From the cell containing the given text, extract its center point as (X, Y) coordinate. 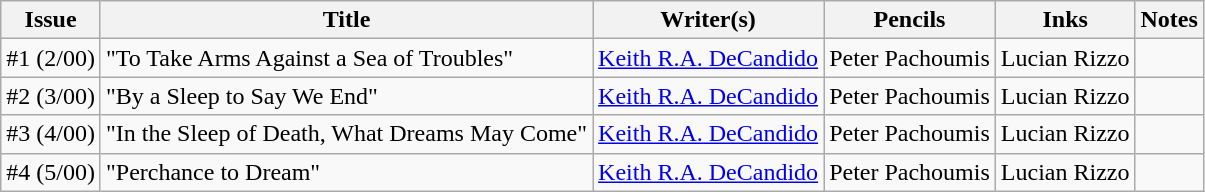
Inks (1065, 20)
Title (346, 20)
Writer(s) (708, 20)
#4 (5/00) (51, 172)
Pencils (910, 20)
Issue (51, 20)
"By a Sleep to Say We End" (346, 96)
"To Take Arms Against a Sea of Troubles" (346, 58)
"Perchance to Dream" (346, 172)
#2 (3/00) (51, 96)
#1 (2/00) (51, 58)
"In the Sleep of Death, What Dreams May Come" (346, 134)
#3 (4/00) (51, 134)
Notes (1169, 20)
